Detect which cell encompasses the target text, then output its (x, y) center coordinate. 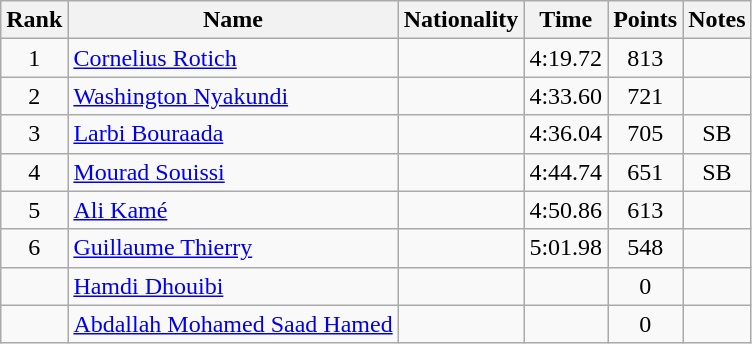
613 (646, 210)
Points (646, 20)
Nationality (461, 20)
1 (34, 58)
Hamdi Dhouibi (233, 286)
4:19.72 (566, 58)
2 (34, 96)
548 (646, 248)
Larbi Bouraada (233, 134)
651 (646, 172)
6 (34, 248)
Rank (34, 20)
721 (646, 96)
Washington Nyakundi (233, 96)
Name (233, 20)
Ali Kamé (233, 210)
Time (566, 20)
5:01.98 (566, 248)
4:44.74 (566, 172)
3 (34, 134)
Mourad Souissi (233, 172)
4:50.86 (566, 210)
705 (646, 134)
4:33.60 (566, 96)
Abdallah Mohamed Saad Hamed (233, 324)
Cornelius Rotich (233, 58)
5 (34, 210)
4:36.04 (566, 134)
4 (34, 172)
Guillaume Thierry (233, 248)
813 (646, 58)
Notes (717, 20)
